Scan for the cell matching the given text and deliver its (x, y) coordinate at center. 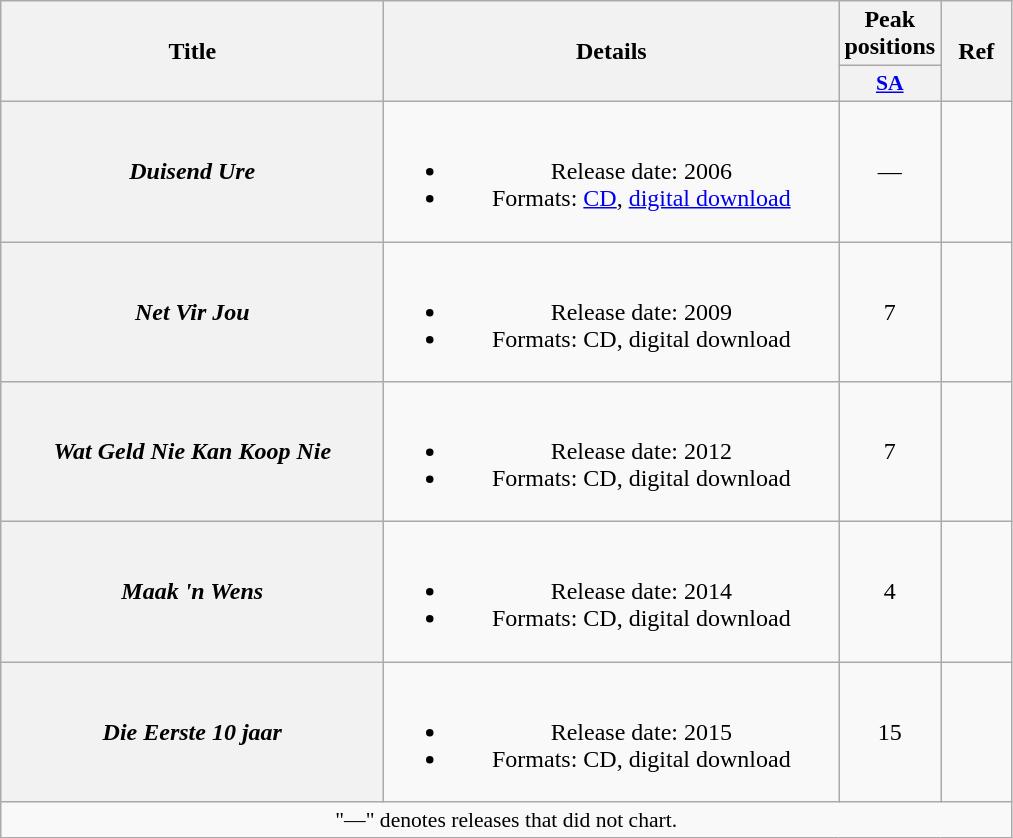
"—" denotes releases that did not chart. (506, 820)
Peak positions (890, 34)
Ref (976, 52)
Release date: 2009Formats: CD, digital download (612, 312)
Die Eerste 10 jaar (192, 732)
— (890, 171)
SA (890, 84)
4 (890, 592)
15 (890, 732)
Wat Geld Nie Kan Koop Nie (192, 452)
Details (612, 52)
Release date: 2014Formats: CD, digital download (612, 592)
Release date: 2012Formats: CD, digital download (612, 452)
Net Vir Jou (192, 312)
Release date: 2015Formats: CD, digital download (612, 732)
Title (192, 52)
Maak 'n Wens (192, 592)
Duisend Ure (192, 171)
Release date: 2006Formats: CD, digital download (612, 171)
